Pinpoint the cell where the given text exists, returning its [x, y] midpoint coordinate. 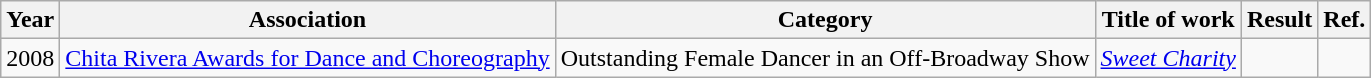
2008 [30, 58]
Category [825, 20]
Sweet Charity [1168, 58]
Year [30, 20]
Title of work [1168, 20]
Association [308, 20]
Outstanding Female Dancer in an Off-Broadway Show [825, 58]
Ref. [1344, 20]
Result [1279, 20]
Chita Rivera Awards for Dance and Choreography [308, 58]
